Detect which cell encompasses the target text, then output its (X, Y) center coordinate. 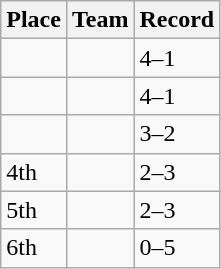
Team (100, 20)
5th (34, 210)
Place (34, 20)
4th (34, 172)
Record (177, 20)
6th (34, 248)
0–5 (177, 248)
3–2 (177, 134)
